Determine the [x, y] coordinate at the center of the cell enclosing the given text.  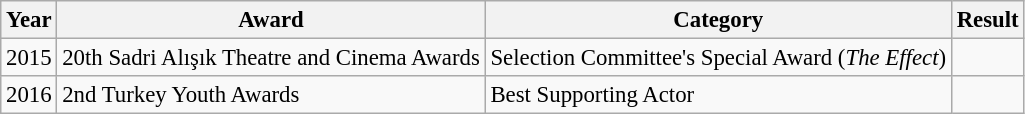
Result [988, 20]
Category [718, 20]
2015 [29, 58]
Year [29, 20]
Award [271, 20]
20th Sadri Alışık Theatre and Cinema Awards [271, 58]
Selection Committee's Special Award (The Effect) [718, 58]
Best Supporting Actor [718, 95]
2nd Turkey Youth Awards [271, 95]
2016 [29, 95]
